Determine the [X, Y] coordinate at the center of the cell enclosing the given text.  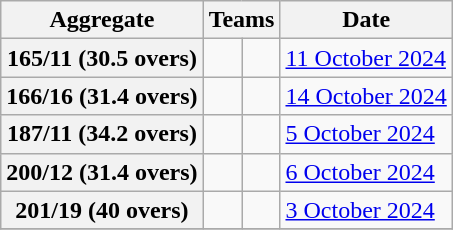
6 October 2024 [366, 172]
Date [366, 20]
3 October 2024 [366, 210]
200/12 (31.4 overs) [102, 172]
187/11 (34.2 overs) [102, 134]
14 October 2024 [366, 96]
Aggregate [102, 20]
11 October 2024 [366, 58]
166/16 (31.4 overs) [102, 96]
5 October 2024 [366, 134]
165/11 (30.5 overs) [102, 58]
Teams [242, 20]
201/19 (40 overs) [102, 210]
